Identify which cell holds the provided text, then report its [x, y] central coordinate. 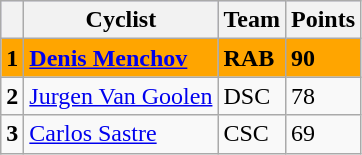
69 [322, 134]
CSC [252, 134]
DSC [252, 96]
Jurgen Van Goolen [121, 96]
78 [322, 96]
Points [322, 20]
90 [322, 58]
1 [12, 58]
RAB [252, 58]
2 [12, 96]
3 [12, 134]
Team [252, 20]
Carlos Sastre [121, 134]
Cyclist [121, 20]
Denis Menchov [121, 58]
